Detect which cell encompasses the target text, then output its (X, Y) center coordinate. 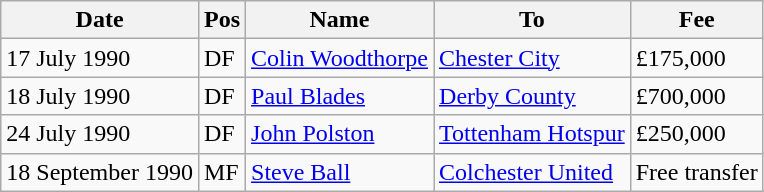
Name (340, 20)
£175,000 (696, 58)
Colchester United (532, 172)
Pos (222, 20)
Steve Ball (340, 172)
Tottenham Hotspur (532, 134)
Derby County (532, 96)
24 July 1990 (100, 134)
17 July 1990 (100, 58)
£250,000 (696, 134)
Fee (696, 20)
Paul Blades (340, 96)
To (532, 20)
MF (222, 172)
18 September 1990 (100, 172)
Chester City (532, 58)
18 July 1990 (100, 96)
Colin Woodthorpe (340, 58)
John Polston (340, 134)
£700,000 (696, 96)
Date (100, 20)
Free transfer (696, 172)
